Provide the [x, y] coordinate of the cell's center where the given text is located.  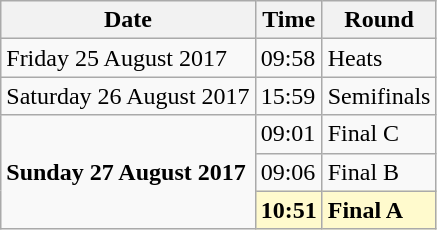
Friday 25 August 2017 [128, 58]
15:59 [288, 96]
10:51 [288, 210]
Saturday 26 August 2017 [128, 96]
Final B [379, 172]
Date [128, 20]
Round [379, 20]
09:58 [288, 58]
09:01 [288, 134]
Time [288, 20]
Final C [379, 134]
Heats [379, 58]
Sunday 27 August 2017 [128, 172]
09:06 [288, 172]
Final A [379, 210]
Semifinals [379, 96]
